Scan for the cell matching the given text and deliver its (x, y) coordinate at center. 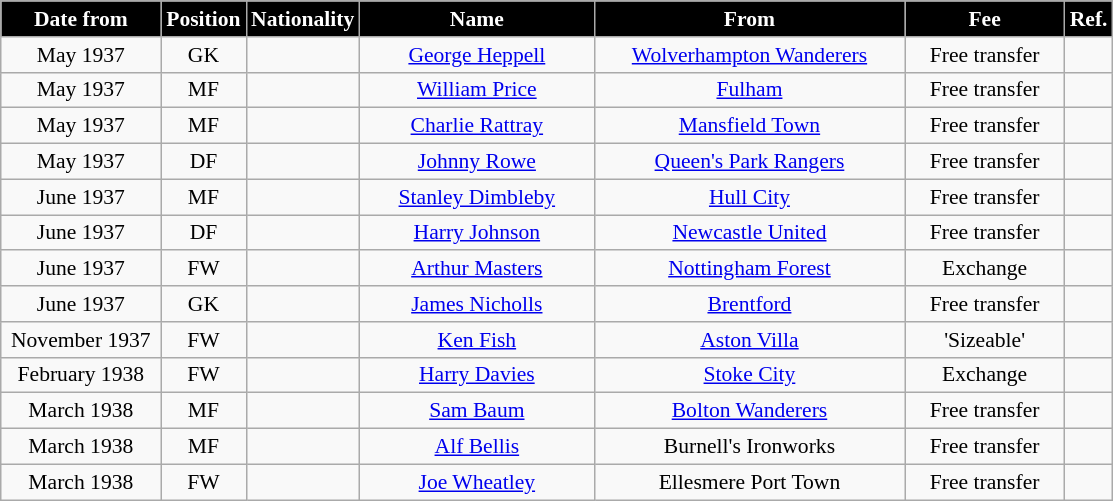
Queen's Park Rangers (749, 162)
From (749, 19)
Stanley Dimbleby (476, 197)
Joe Wheatley (476, 482)
Fee (985, 19)
Harry Johnson (476, 233)
'Sizeable' (985, 340)
Ellesmere Port Town (749, 482)
Hull City (749, 197)
Brentford (749, 304)
Sam Baum (476, 411)
Harry Davies (476, 375)
Ken Fish (476, 340)
Aston Villa (749, 340)
George Heppell (476, 55)
November 1937 (81, 340)
Mansfield Town (749, 126)
Charlie Rattray (476, 126)
Alf Bellis (476, 447)
Burnell's Ironworks (749, 447)
Newcastle United (749, 233)
Nationality (302, 19)
Wolverhampton Wanderers (749, 55)
Arthur Masters (476, 269)
Date from (81, 19)
Name (476, 19)
Nottingham Forest (749, 269)
Position (204, 19)
Johnny Rowe (476, 162)
February 1938 (81, 375)
James Nicholls (476, 304)
Ref. (1089, 19)
Stoke City (749, 375)
Bolton Wanderers (749, 411)
Fulham (749, 90)
William Price (476, 90)
